Locate the cell with the specified text and output its (X, Y) center coordinate. 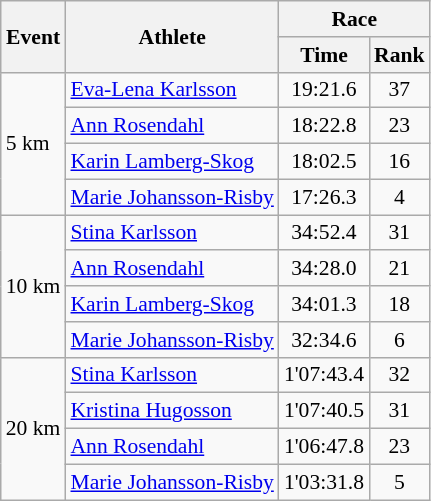
37 (400, 90)
17:26.3 (324, 197)
16 (400, 162)
Eva-Lena Karlsson (172, 90)
1'07:43.4 (324, 375)
34:28.0 (324, 269)
34:52.4 (324, 233)
18 (400, 304)
1'06:47.8 (324, 447)
20 km (34, 428)
34:01.3 (324, 304)
19:21.6 (324, 90)
18:22.8 (324, 126)
1'07:40.5 (324, 411)
10 km (34, 286)
Race (354, 19)
32:34.6 (324, 340)
5 km (34, 143)
Event (34, 36)
Kristina Hugosson (172, 411)
21 (400, 269)
18:02.5 (324, 162)
Rank (400, 55)
6 (400, 340)
4 (400, 197)
Time (324, 55)
Athlete (172, 36)
32 (400, 375)
5 (400, 482)
1'03:31.8 (324, 482)
